Capture the cell that displays the provided text and extract its (X, Y) central coordinate. 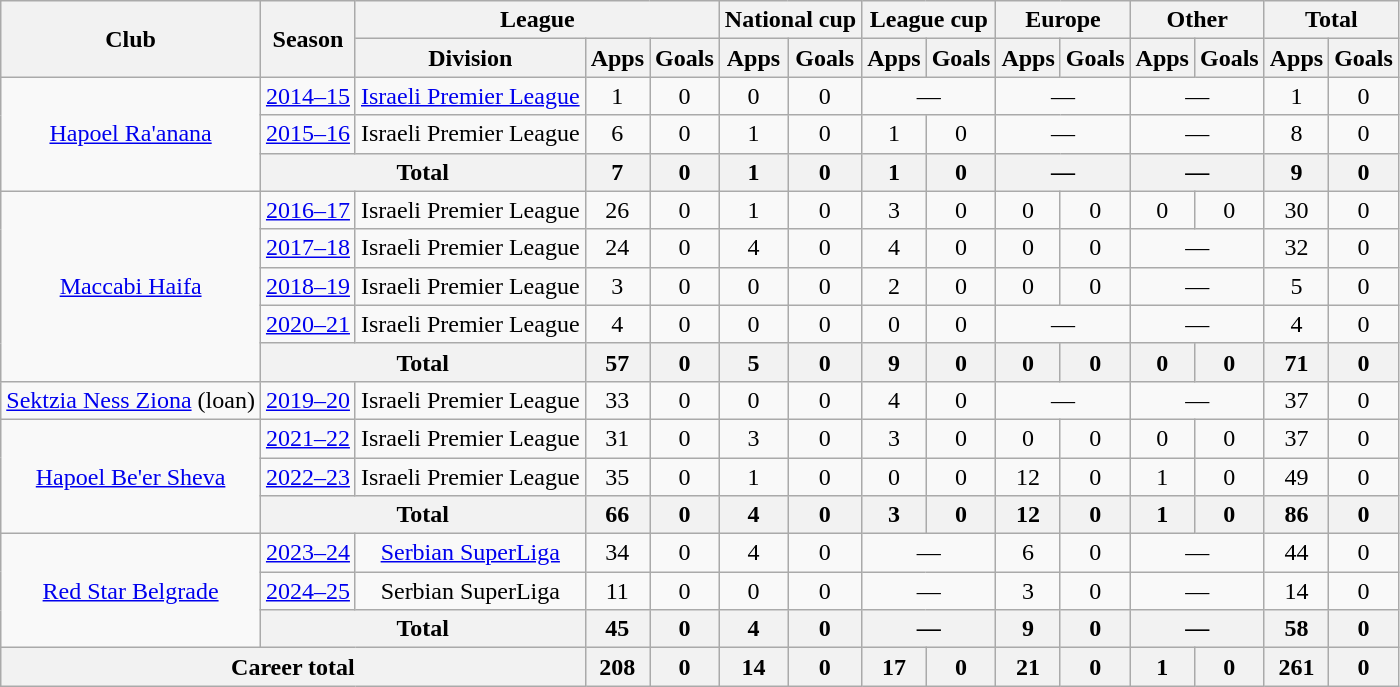
Hapoel Ra'anana (131, 134)
2015–16 (308, 134)
Other (1197, 20)
2019–20 (308, 400)
45 (617, 629)
Sektzia Ness Ziona (loan) (131, 400)
35 (617, 477)
2016–17 (308, 210)
44 (1296, 553)
17 (894, 667)
League (537, 20)
2 (894, 286)
58 (1296, 629)
2018–19 (308, 286)
2017–18 (308, 248)
21 (1028, 667)
57 (617, 362)
261 (1296, 667)
34 (617, 553)
8 (1296, 134)
86 (1296, 515)
Hapoel Be'er Sheva (131, 476)
Europe (1063, 20)
30 (1296, 210)
208 (617, 667)
Club (131, 39)
31 (617, 438)
2020–21 (308, 324)
Career total (293, 667)
11 (617, 591)
71 (1296, 362)
24 (617, 248)
2023–24 (308, 553)
League cup (929, 20)
49 (1296, 477)
7 (617, 172)
33 (617, 400)
Maccabi Haifa (131, 286)
2014–15 (308, 96)
National cup (790, 20)
Season (308, 39)
32 (1296, 248)
Division (470, 58)
2024–25 (308, 591)
2022–23 (308, 477)
66 (617, 515)
26 (617, 210)
Red Star Belgrade (131, 591)
2021–22 (308, 438)
